Identify which cell holds the provided text, then report its [x, y] central coordinate. 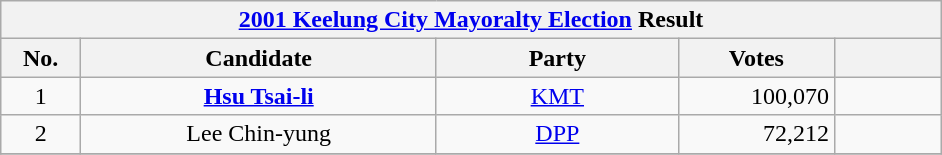
72,212 [756, 134]
Votes [756, 58]
Lee Chin-yung [259, 134]
DPP [557, 134]
100,070 [756, 96]
No. [40, 58]
Hsu Tsai-li [259, 96]
2 [40, 134]
Party [557, 58]
KMT [557, 96]
1 [40, 96]
2001 Keelung City Mayoralty Election Result [470, 20]
Candidate [259, 58]
